Capture the cell that displays the provided text and extract its (x, y) central coordinate. 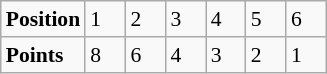
8 (105, 55)
Points (43, 55)
5 (266, 19)
Position (43, 19)
